Find where the given text appears and provide that cell's center as (X, Y) coordinate. 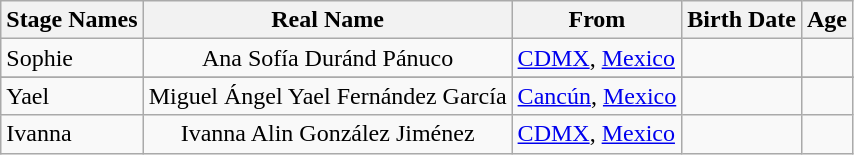
Ivanna (72, 134)
Ana Sofía Duránd Pánuco (328, 58)
From (597, 20)
Real Name (328, 20)
Yael (72, 96)
Sophie (72, 58)
Cancún, Mexico (597, 96)
Miguel Ángel Yael Fernández García (328, 96)
Stage Names (72, 20)
Birth Date (742, 20)
Age (826, 20)
Ivanna Alin González Jiménez (328, 134)
